Identify which cell holds the provided text, then report its (X, Y) central coordinate. 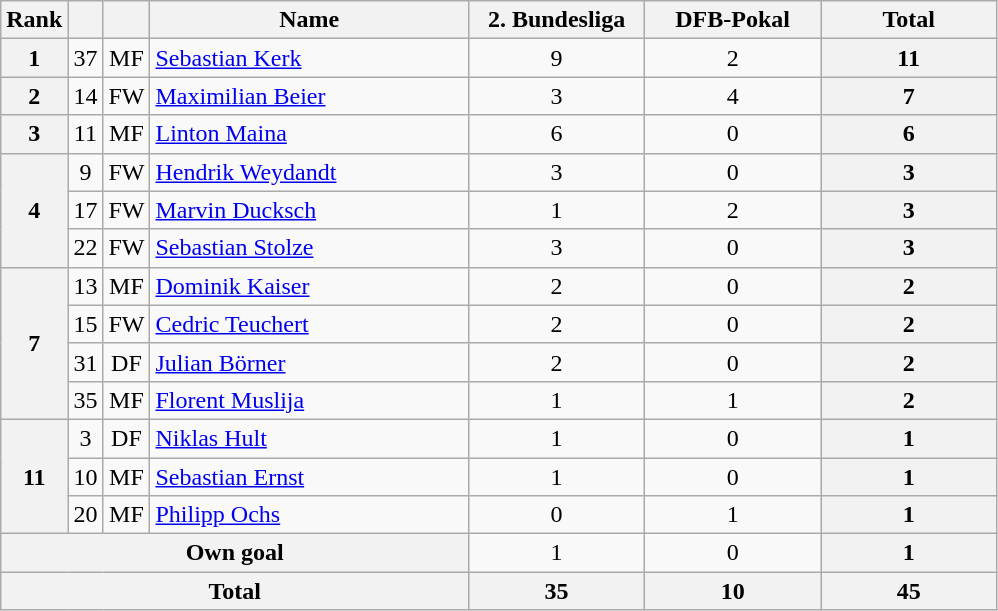
2. Bundesliga (557, 20)
Linton Maina (310, 134)
Florent Muslija (310, 400)
14 (86, 96)
22 (86, 248)
Julian Börner (310, 362)
15 (86, 324)
Rank (34, 20)
37 (86, 58)
31 (86, 362)
Sebastian Ernst (310, 477)
Sebastian Stolze (310, 248)
Hendrik Weydandt (310, 172)
Dominik Kaiser (310, 286)
20 (86, 515)
Maximilian Beier (310, 96)
Philipp Ochs (310, 515)
Cedric Teuchert (310, 324)
45 (909, 591)
Niklas Hult (310, 438)
DFB-Pokal (733, 20)
Marvin Ducksch (310, 210)
Name (310, 20)
Sebastian Kerk (310, 58)
13 (86, 286)
17 (86, 210)
Own goal (235, 553)
